Detect which cell encompasses the target text, then output its [X, Y] center coordinate. 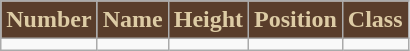
Height [208, 20]
Number [49, 20]
Name [132, 20]
Class [375, 20]
Position [296, 20]
